Provide the [x, y] coordinate of the cell's center where the given text is located.  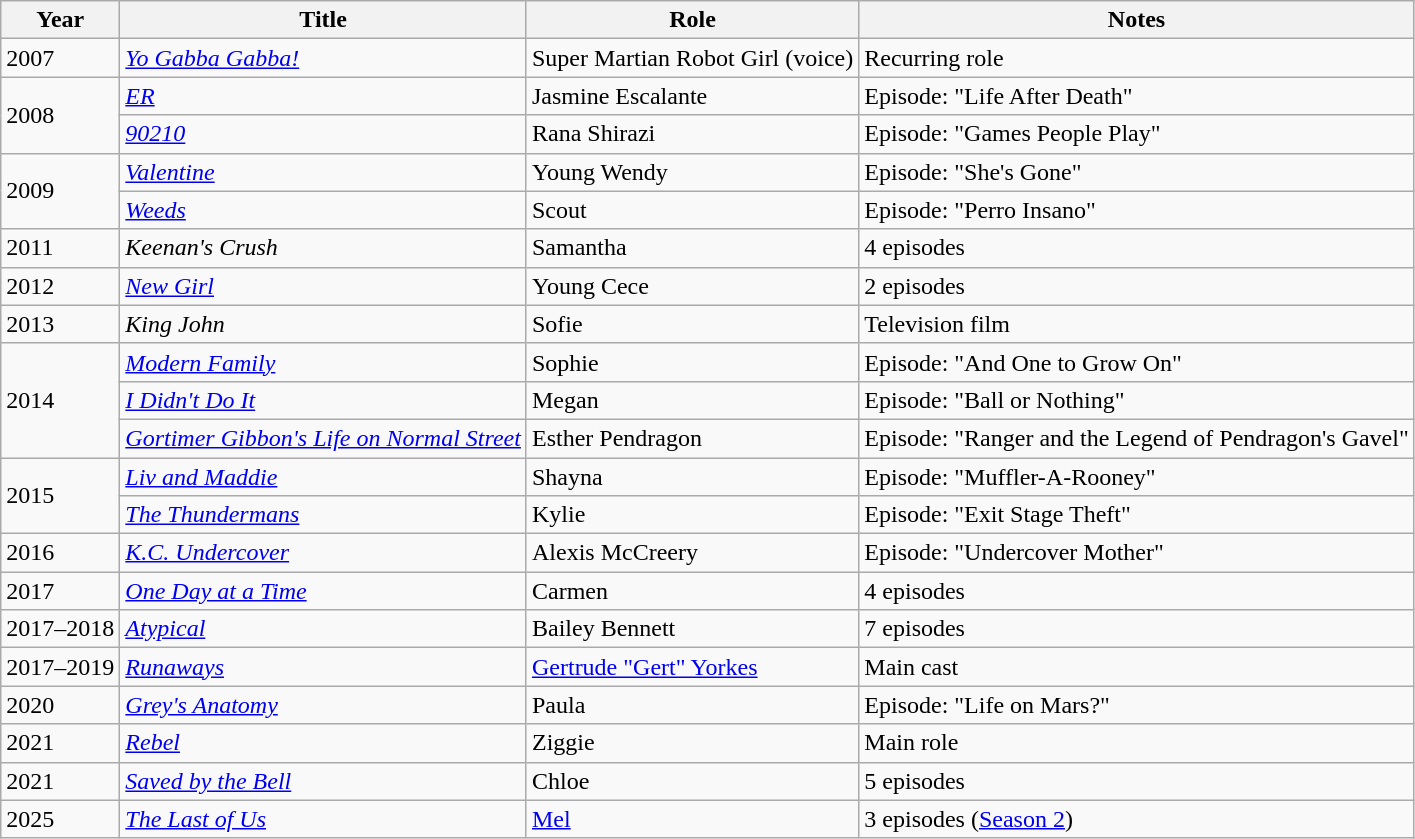
Runaways [324, 667]
7 episodes [1136, 629]
2009 [60, 191]
Gertrude "Gert" Yorkes [692, 667]
Episode: "Exit Stage Theft" [1136, 515]
Saved by the Bell [324, 781]
2008 [60, 115]
Alexis McCreery [692, 553]
Title [324, 20]
2017 [60, 591]
Episode: "Games People Play" [1136, 134]
2013 [60, 324]
Episode: "Muffler-A-Rooney" [1136, 477]
90210 [324, 134]
One Day at a Time [324, 591]
ER [324, 96]
2014 [60, 400]
Valentine [324, 172]
Episode: "Ball or Nothing" [1136, 400]
Chloe [692, 781]
Keenan's Crush [324, 248]
Rana Shirazi [692, 134]
Mel [692, 819]
Yo Gabba Gabba! [324, 58]
Ziggie [692, 743]
Episode: "She's Gone" [1136, 172]
Liv and Maddie [324, 477]
2012 [60, 286]
Role [692, 20]
Main cast [1136, 667]
2 episodes [1136, 286]
Episode: "And One to Grow On" [1136, 362]
Episode: "Life After Death" [1136, 96]
2007 [60, 58]
Atypical [324, 629]
3 episodes (Season 2) [1136, 819]
2011 [60, 248]
Main role [1136, 743]
Shayna [692, 477]
The Last of Us [324, 819]
Episode: "Life on Mars?" [1136, 705]
Grey's Anatomy [324, 705]
2016 [60, 553]
2017–2018 [60, 629]
Television film [1136, 324]
Sophie [692, 362]
Notes [1136, 20]
Jasmine Escalante [692, 96]
Episode: "Ranger and the Legend of Pendragon's Gavel" [1136, 438]
Kylie [692, 515]
Rebel [324, 743]
Young Cece [692, 286]
Scout [692, 210]
Gortimer Gibbon's Life on Normal Street [324, 438]
Samantha [692, 248]
Recurring role [1136, 58]
K.C. Undercover [324, 553]
Megan [692, 400]
Super Martian Robot Girl (voice) [692, 58]
New Girl [324, 286]
The Thundermans [324, 515]
2025 [60, 819]
I Didn't Do It [324, 400]
2020 [60, 705]
2015 [60, 496]
Paula [692, 705]
Sofie [692, 324]
Carmen [692, 591]
Bailey Bennett [692, 629]
King John [324, 324]
Modern Family [324, 362]
2017–2019 [60, 667]
Esther Pendragon [692, 438]
Episode: "Undercover Mother" [1136, 553]
Weeds [324, 210]
Young Wendy [692, 172]
5 episodes [1136, 781]
Episode: "Perro Insano" [1136, 210]
Year [60, 20]
